Return [X, Y] of the center of cell containing provided text 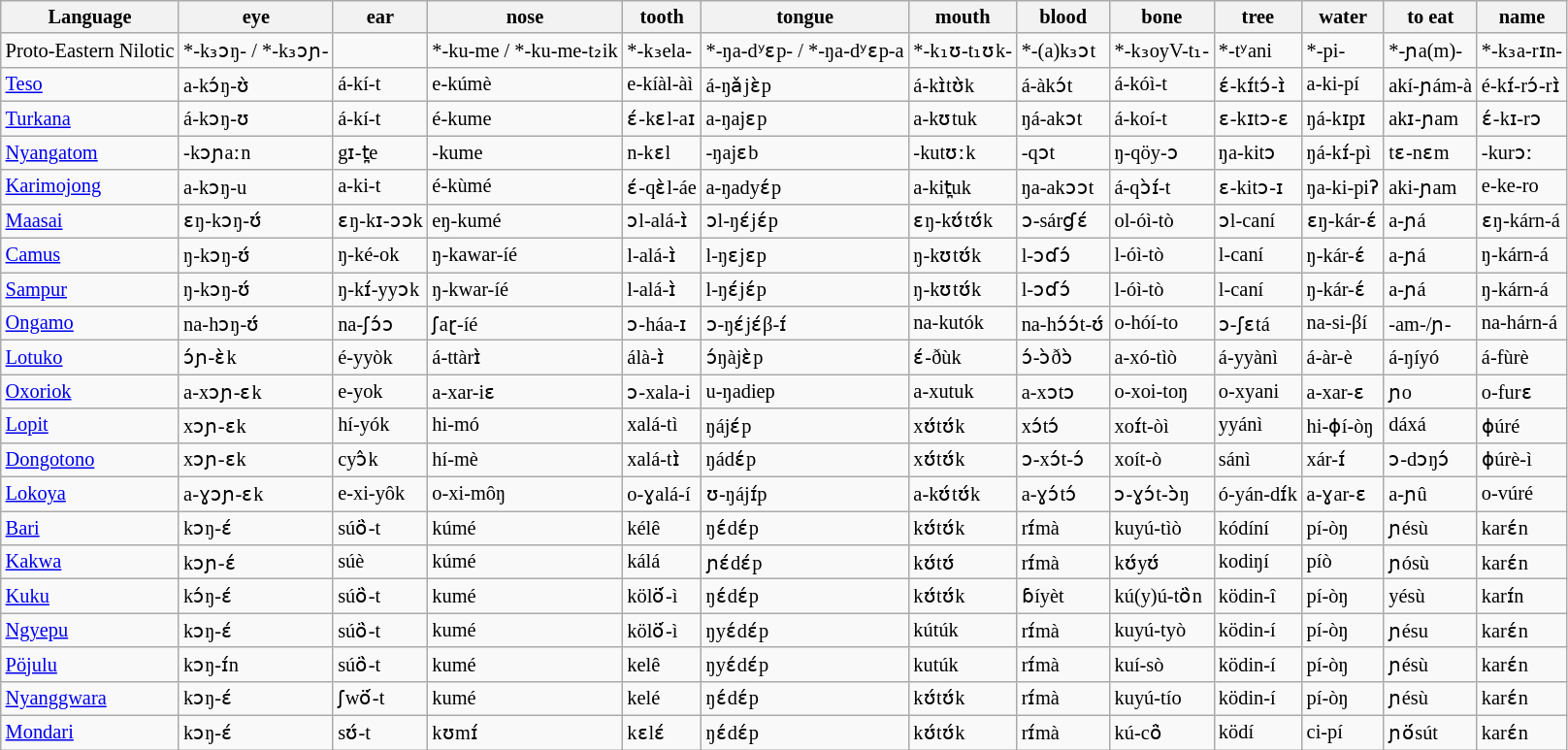
tree [1258, 16]
a-kɔ́ŋ-ʊ̀ [256, 83]
ɛ́-qɛ̀l-áe [662, 186]
kodiŋí [1258, 561]
-am-/ɲ- [1430, 322]
l-ŋɛ́jɛ́p [805, 289]
ɛ́-kɛl-aɪ [662, 118]
*-k₃oyV-t₁- [1162, 50]
kuyú-tìò [1162, 528]
kálá [662, 561]
Ongamo [90, 322]
ŋa-kitɔ [1258, 151]
akɪ-ɲam [1430, 118]
á-ttàrɪ̀ [526, 357]
o-vúré [1521, 493]
ɔ-ŋɛ́jɛ́β-ɪ́ [805, 322]
ɸúrè-ì [1521, 460]
kʊmɪ́ [526, 732]
na-kutók [963, 322]
ɛŋ-kɔŋ-ʊ́ [256, 221]
á-ŋíyó [1430, 357]
a-kʊtuk [963, 118]
Karimojong [90, 186]
á-àkɔ́t [1063, 83]
a-xar-iɛ [526, 392]
xár-ɪ́ [1343, 460]
ŋ-kawar-íé [526, 254]
Bari [90, 528]
a-xɔtɔ [1063, 392]
na-ʃɔ́ɔ [380, 322]
-kɔɲaːn [256, 151]
a-ki-t [380, 186]
álà-ɪ̀ [662, 357]
tɛ-nɛm [1430, 151]
Teso [90, 83]
Nyanggwara [90, 699]
karɪ́n [1521, 596]
a-kɔŋ-u [256, 186]
-kume [526, 151]
ŋ-qöy-ɔ [1162, 151]
ɛ́-kɪ-rɔ [1521, 118]
Nyangatom [90, 151]
á-kɔŋ-ʊ [256, 118]
eŋ-kumé [526, 221]
hí-yók [380, 425]
kʊ́tʊ́ [963, 561]
Ngyepu [90, 631]
e-kúmè [526, 83]
e-yok [380, 392]
*-ɲa(m)- [1430, 50]
ŋa-ki-piʔ [1343, 186]
ó-yán-dɪ́k [1258, 493]
ɔ-háa-ɪ [662, 322]
ɔl-caní [1258, 221]
*-(a)k₃ɔt [1063, 50]
á-kóì-t [1162, 83]
ködin-î [1258, 596]
kuyú-tyò [1162, 631]
ol-óì-tò [1162, 221]
kɔɲ-ɛ́ [256, 561]
xalá-tɪ̀ [662, 460]
a-xɔɲ-ɛk [256, 392]
a-ɣar-ɛ [1343, 493]
Pöjulu [90, 664]
ɛŋ-kár-ɛ́ [1343, 221]
ɔ-ʃɛtá [1258, 322]
ŋ-kwar-íé [526, 289]
u-ŋadiep [805, 392]
water [1343, 16]
ear [380, 16]
Mondari [90, 732]
*-ŋa-dʸɛp- / *-ŋa-dʸɛp-a [805, 50]
bone [1162, 16]
kuí-sò [1162, 664]
ɛ-kitɔ-ɪ [1258, 186]
ɓíyèt [1063, 596]
na-hárn-á [1521, 322]
ʊ-ŋájɪ́p [805, 493]
Oxoriok [90, 392]
ɔ-dɔŋɔ́ [1430, 460]
ŋádɛ́p [805, 460]
ɲɛ́dɛ́p [805, 561]
Lotuko [90, 357]
a-ki-pí [1343, 83]
kelê [662, 664]
kelé [662, 699]
a-xar-ɛ [1343, 392]
Sampur [90, 289]
ŋ-kɪ́-yyɔk [380, 289]
*-k₃a-rɪn- [1521, 50]
e-xi-yôk [380, 493]
name [1521, 16]
ɔ́ŋàjɛ̀p [805, 357]
ködí [1258, 732]
-kurɔː [1521, 151]
ɛŋ-kɪ-ɔɔk [380, 221]
á-fùrè [1521, 357]
*-k₃ɔŋ- / *-k₃ɔɲ- [256, 50]
e-kíàl-àì [662, 83]
xoɪ́t-òì [1162, 425]
a-ɲû [1430, 493]
ɔ-sárɠɛ́ [1063, 221]
píò [1343, 561]
ɔ-ɣɔ́t-ɔ̀ŋ [1162, 493]
*-pi- [1343, 50]
ŋ-ké-ok [380, 254]
*-k₃ela- [662, 50]
*-tʸani [1258, 50]
hi-ɸí-òŋ [1343, 425]
nose [526, 16]
ɲo [1430, 392]
-ŋajɛb [805, 151]
ŋa-akɔɔt [1063, 186]
e-ke-ro [1521, 186]
ɸúré [1521, 425]
na-hɔ́ɔ́t-ʊ́ [1063, 322]
ɔl-ŋɛ́jɛ́p [805, 221]
o-xi-môŋ [526, 493]
o-hóí-to [1162, 322]
Turkana [90, 118]
aki-ɲam [1430, 186]
kú(y)ú-tö̀n [1162, 596]
sʊ́-t [380, 732]
ɔ-xɔ́t-ɔ́ [1063, 460]
á-kɪ̀tʊ̀k [963, 83]
mouth [963, 16]
kódíní [1258, 528]
Language [90, 16]
tongue [805, 16]
Kuku [90, 596]
kélê [662, 528]
hí-mè [526, 460]
á-koí-t [1162, 118]
kʊ́yʊ́ [1162, 561]
ɔl-alá-ɪ̀ [662, 221]
á-qɔ̀ɪ́-t [1162, 186]
o-xyani [1258, 392]
o-xoi-toŋ [1162, 392]
xoít-ò [1162, 460]
ŋájɛ́p [805, 425]
ɛ́-kɪ́tɔ́-ɪ̀ [1258, 83]
Dongotono [90, 460]
kuyú-tío [1162, 699]
ŋá-kɪpɪ [1343, 118]
*-k₁ʊ-t₁ʊk- [963, 50]
a-xutuk [963, 392]
l-ŋɛjɛp [805, 254]
ɛŋ-kʊ́tʊ́k [963, 221]
ɛ-kɪtɔ-ɛ [1258, 118]
a-xó-tìò [1162, 357]
a-kit̪uk [963, 186]
yésù [1430, 596]
sánì [1258, 460]
Maasai [90, 221]
dáxá [1430, 425]
kútúk [963, 631]
hi-mó [526, 425]
xalá-tì [662, 425]
ci-pí [1343, 732]
ɛ́-ðùk [963, 357]
*-ku-me / *-ku-me-t₂ik [526, 50]
o-furɛ [1521, 392]
a-ɣɔɲ-ɛk [256, 493]
akí-ɲám-à [1430, 83]
ɲésu [1430, 631]
blood [1063, 16]
Lokoya [90, 493]
a-ŋajɛp [805, 118]
ʃwö́-t [380, 699]
á-ŋǎjɛ̀p [805, 83]
to eat [1430, 16]
kú-cö̀ [1162, 732]
kɛlɛ́ [662, 732]
ɲósù [1430, 561]
é-kume [526, 118]
-qɔt [1063, 151]
ɲö́sút [1430, 732]
Camus [90, 254]
Kakwa [90, 561]
súè [380, 561]
cyɔ̂k [380, 460]
eye [256, 16]
-kutʊːk [963, 151]
na-si-βí [1343, 322]
tooth [662, 16]
ɔ́-ɔ̀ðɔ̀ [1063, 357]
ɛŋ-kárn-á [1521, 221]
kutúk [963, 664]
á-yyànì [1258, 357]
gɪ-t̪e [380, 151]
Proto-Eastern Nilotic [90, 50]
ŋá-kɪ́-pì [1343, 151]
kɔ́ŋ-ɛ́ [256, 596]
é-yyòk [380, 357]
n-kɛl [662, 151]
ŋá-akɔt [1063, 118]
xɔ́tɔ́ [1063, 425]
kɔŋ-ɪ́n [256, 664]
é-kùmé [526, 186]
ɔ́ɲ-ɛ̀k [256, 357]
ɔ-xala-i [662, 392]
a-ɣɔ́tɔ́ [1063, 493]
é-kɪ́-rɔ́-rɪ̀ [1521, 83]
o-ɣalá-í [662, 493]
a-kʊ́tʊ́k [963, 493]
yyánì [1258, 425]
Lopit [90, 425]
na-hɔŋ-ʊ́ [256, 322]
ʃaɽ-íé [526, 322]
á-àr-è [1343, 357]
a-ŋadyɛ́p [805, 186]
